Determine the [X, Y] coordinate at the center of the cell enclosing the given text.  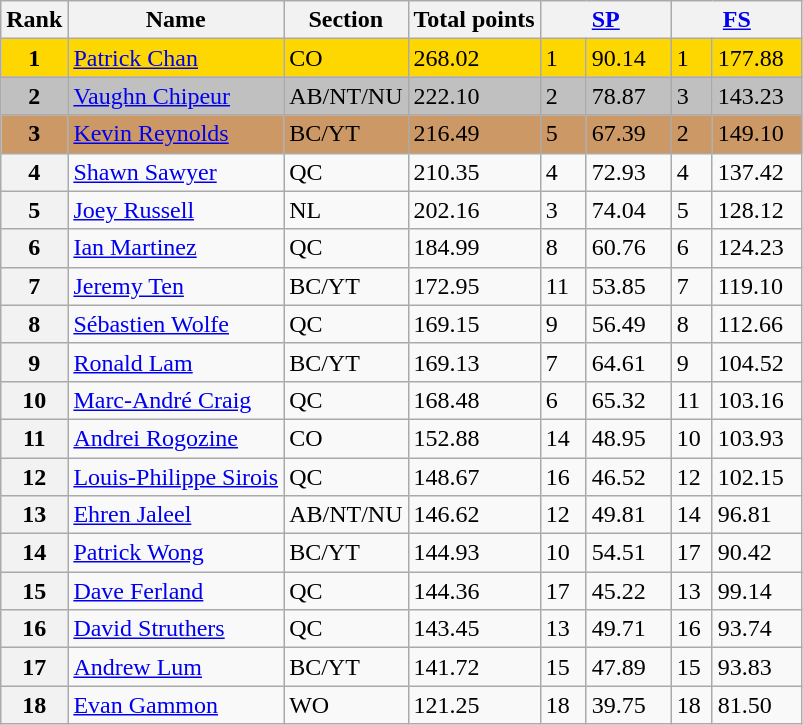
David Struthers [176, 629]
177.88 [757, 58]
67.39 [628, 134]
148.67 [474, 477]
Louis-Philippe Sirois [176, 477]
202.16 [474, 210]
268.02 [474, 58]
112.66 [757, 324]
172.95 [474, 286]
Ehren Jaleel [176, 515]
168.48 [474, 400]
93.74 [757, 629]
128.12 [757, 210]
99.14 [757, 591]
144.93 [474, 553]
45.22 [628, 591]
121.25 [474, 705]
102.15 [757, 477]
Kevin Reynolds [176, 134]
103.93 [757, 438]
Patrick Chan [176, 58]
Andrei Rogozine [176, 438]
72.93 [628, 172]
FS [736, 20]
Jeremy Ten [176, 286]
Total points [474, 20]
Dave Ferland [176, 591]
Andrew Lum [176, 667]
137.42 [757, 172]
60.76 [628, 248]
152.88 [474, 438]
216.49 [474, 134]
Shawn Sawyer [176, 172]
210.35 [474, 172]
149.10 [757, 134]
78.87 [628, 96]
Evan Gammon [176, 705]
169.15 [474, 324]
Rank [34, 20]
53.85 [628, 286]
90.42 [757, 553]
104.52 [757, 362]
46.52 [628, 477]
143.23 [757, 96]
54.51 [628, 553]
222.10 [474, 96]
Section [346, 20]
124.23 [757, 248]
Patrick Wong [176, 553]
NL [346, 210]
SP [606, 20]
Joey Russell [176, 210]
Marc-André Craig [176, 400]
169.13 [474, 362]
93.83 [757, 667]
146.62 [474, 515]
WO [346, 705]
144.36 [474, 591]
64.61 [628, 362]
49.71 [628, 629]
56.49 [628, 324]
96.81 [757, 515]
48.95 [628, 438]
Ian Martinez [176, 248]
49.81 [628, 515]
Sébastien Wolfe [176, 324]
47.89 [628, 667]
184.99 [474, 248]
Vaughn Chipeur [176, 96]
Name [176, 20]
90.14 [628, 58]
74.04 [628, 210]
65.32 [628, 400]
141.72 [474, 667]
143.45 [474, 629]
Ronald Lam [176, 362]
39.75 [628, 705]
119.10 [757, 286]
81.50 [757, 705]
103.16 [757, 400]
